Scan for the cell matching the given text and deliver its [X, Y] coordinate at center. 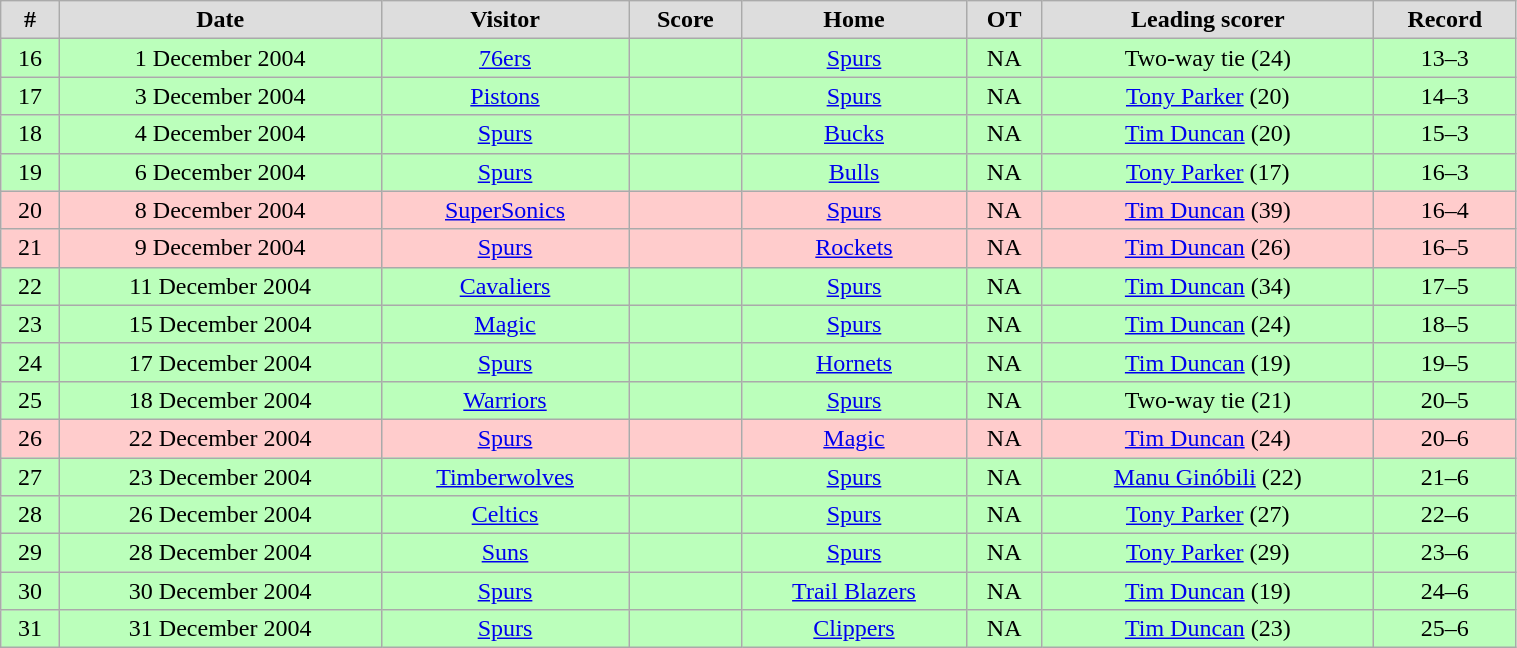
Manu Ginóbili (22) [1208, 477]
17 December 2004 [220, 362]
Tony Parker (17) [1208, 172]
Score [686, 20]
18–5 [1444, 324]
8 December 2004 [220, 210]
15–3 [1444, 134]
OT [1004, 20]
Tony Parker (20) [1208, 96]
Cavaliers [505, 286]
Clippers [854, 629]
20–6 [1444, 438]
Tim Duncan (39) [1208, 210]
18 [30, 134]
SuperSonics [505, 210]
Rockets [854, 248]
1 December 2004 [220, 58]
17–5 [1444, 286]
Bulls [854, 172]
Two-way tie (21) [1208, 400]
20–5 [1444, 400]
24–6 [1444, 591]
14–3 [1444, 96]
6 December 2004 [220, 172]
Record [1444, 20]
Tim Duncan (23) [1208, 629]
Timberwolves [505, 477]
Trail Blazers [854, 591]
23–6 [1444, 553]
Tim Duncan (26) [1208, 248]
25 [30, 400]
16 [30, 58]
9 December 2004 [220, 248]
24 [30, 362]
# [30, 20]
21 [30, 248]
25–6 [1444, 629]
Two-way tie (24) [1208, 58]
Tony Parker (27) [1208, 515]
3 December 2004 [220, 96]
23 December 2004 [220, 477]
Tony Parker (29) [1208, 553]
31 [30, 629]
21–6 [1444, 477]
30 [30, 591]
Home [854, 20]
15 December 2004 [220, 324]
Hornets [854, 362]
Date [220, 20]
26 December 2004 [220, 515]
Tim Duncan (20) [1208, 134]
20 [30, 210]
Pistons [505, 96]
Tim Duncan (34) [1208, 286]
19–5 [1444, 362]
27 [30, 477]
22 December 2004 [220, 438]
31 December 2004 [220, 629]
Leading scorer [1208, 20]
18 December 2004 [220, 400]
16–5 [1444, 248]
11 December 2004 [220, 286]
23 [30, 324]
13–3 [1444, 58]
17 [30, 96]
Suns [505, 553]
Warriors [505, 400]
4 December 2004 [220, 134]
28 [30, 515]
76ers [505, 58]
19 [30, 172]
Celtics [505, 515]
28 December 2004 [220, 553]
16–3 [1444, 172]
30 December 2004 [220, 591]
Visitor [505, 20]
29 [30, 553]
22–6 [1444, 515]
Bucks [854, 134]
26 [30, 438]
16–4 [1444, 210]
22 [30, 286]
